Output the (X, Y) coordinate of the center of the cell containing the given text.  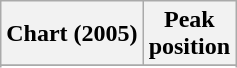
Chart (2005) (72, 34)
Peakposition (189, 34)
